Scan for the cell matching the given text and deliver its (x, y) coordinate at center. 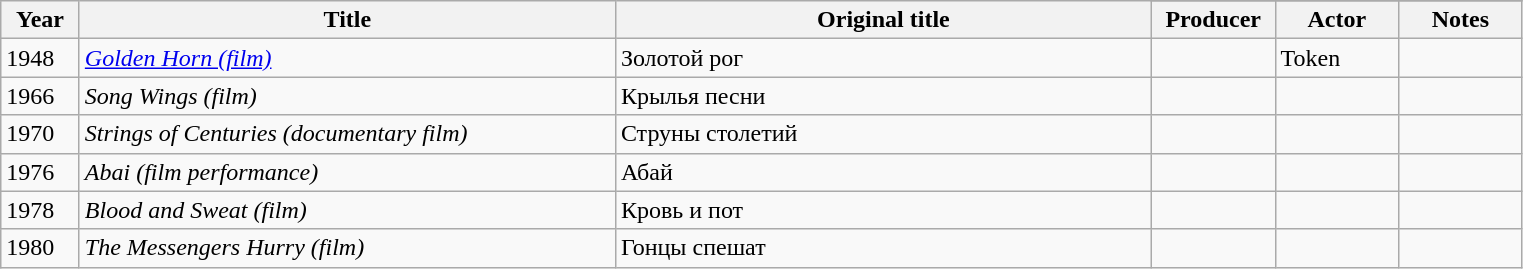
The Messengers Hurry (film) (347, 248)
Strings of Centuries (documentary film) (347, 134)
Year (40, 20)
1976 (40, 172)
Abai (film performance) (347, 172)
Producer (1213, 20)
Actor (1337, 20)
Гонцы спешат (883, 248)
Крылья песни (883, 96)
1980 (40, 248)
Blood and Sweat (film) (347, 210)
1948 (40, 58)
Song Wings (film) (347, 96)
Кровь и пот (883, 210)
Golden Horn (film) (347, 58)
Title (347, 20)
Струны столетий (883, 134)
1966 (40, 96)
1978 (40, 210)
Token (1337, 58)
Original title (883, 20)
1970 (40, 134)
Золотой рог (883, 58)
Абай (883, 172)
Notes (1461, 20)
